Scan for the cell matching the given text and deliver its [X, Y] coordinate at center. 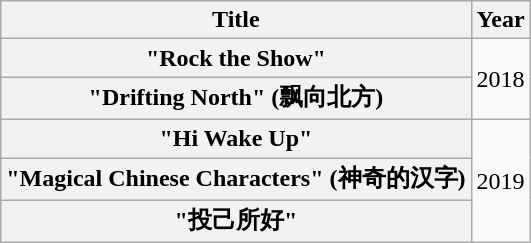
2019 [500, 180]
"Drifting North" (飘向北方) [236, 98]
Title [236, 20]
"Magical Chinese Characters" (神奇的汉字) [236, 180]
"Rock the Show" [236, 58]
Year [500, 20]
"投己所好" [236, 222]
2018 [500, 80]
"Hi Wake Up" [236, 138]
